Search for the cell housing the specified text and yield its (X, Y) center coordinate. 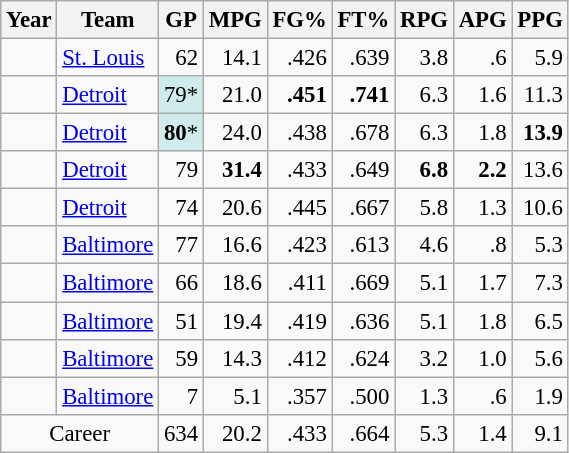
14.1 (235, 58)
74 (182, 208)
77 (182, 245)
APG (482, 20)
4.6 (424, 245)
.741 (364, 95)
16.6 (235, 245)
.411 (300, 283)
13.6 (540, 170)
.357 (300, 396)
.636 (364, 321)
6.8 (424, 170)
1.0 (482, 358)
FG% (300, 20)
18.6 (235, 283)
634 (182, 433)
11.3 (540, 95)
80* (182, 133)
.678 (364, 133)
.639 (364, 58)
.451 (300, 95)
.8 (482, 245)
5.6 (540, 358)
7 (182, 396)
20.2 (235, 433)
31.4 (235, 170)
6.5 (540, 321)
1.7 (482, 283)
.669 (364, 283)
.500 (364, 396)
.423 (300, 245)
20.6 (235, 208)
.438 (300, 133)
.624 (364, 358)
.649 (364, 170)
.667 (364, 208)
Career (80, 433)
9.1 (540, 433)
St. Louis (108, 58)
3.2 (424, 358)
13.9 (540, 133)
.613 (364, 245)
3.8 (424, 58)
2.2 (482, 170)
79* (182, 95)
14.3 (235, 358)
19.4 (235, 321)
.426 (300, 58)
7.3 (540, 283)
.664 (364, 433)
GP (182, 20)
5.8 (424, 208)
62 (182, 58)
10.6 (540, 208)
1.9 (540, 396)
FT% (364, 20)
24.0 (235, 133)
Year (29, 20)
RPG (424, 20)
5.9 (540, 58)
.412 (300, 358)
59 (182, 358)
51 (182, 321)
.419 (300, 321)
1.6 (482, 95)
Team (108, 20)
MPG (235, 20)
66 (182, 283)
PPG (540, 20)
21.0 (235, 95)
.445 (300, 208)
1.4 (482, 433)
79 (182, 170)
